Determine the (X, Y) coordinate at the center of the cell enclosing the given text.  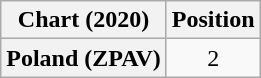
Poland (ZPAV) (84, 58)
Position (213, 20)
2 (213, 58)
Chart (2020) (84, 20)
